Capture the cell that displays the provided text and extract its (X, Y) central coordinate. 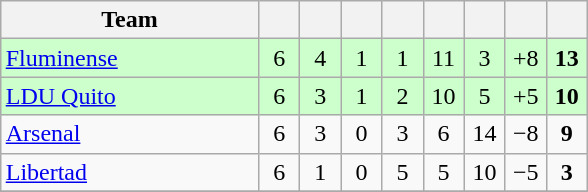
−8 (526, 134)
+8 (526, 58)
Team (130, 20)
4 (320, 58)
9 (566, 134)
Libertad (130, 172)
−5 (526, 172)
+5 (526, 96)
Fluminense (130, 58)
LDU Quito (130, 96)
11 (444, 58)
Arsenal (130, 134)
2 (402, 96)
13 (566, 58)
14 (484, 134)
